Determine the [X, Y] coordinate at the center of the cell enclosing the given text.  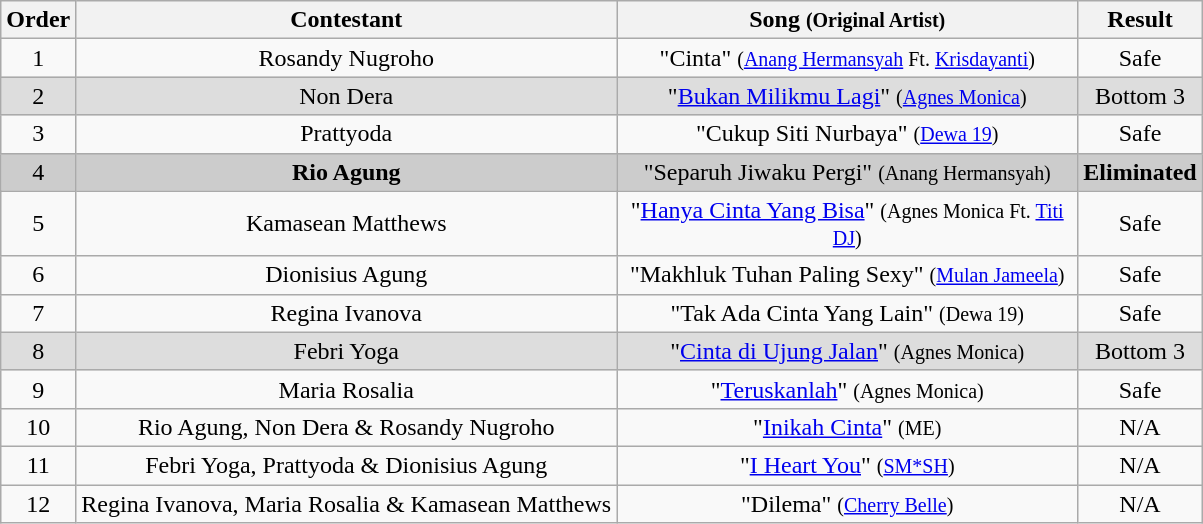
11 [38, 465]
"Cukup Siti Nurbaya" (Dewa 19) [848, 134]
3 [38, 134]
Order [38, 20]
Prattyoda [346, 134]
Kamasean Matthews [346, 224]
"Hanya Cinta Yang Bisa" (Agnes Monica Ft. Titi DJ) [848, 224]
Song (Original Artist) [848, 20]
Contestant [346, 20]
2 [38, 96]
Rio Agung [346, 172]
8 [38, 351]
10 [38, 427]
7 [38, 313]
Non Dera [346, 96]
5 [38, 224]
1 [38, 58]
"Separuh Jiwaku Pergi" (Anang Hermansyah) [848, 172]
Febri Yoga, Prattyoda & Dionisius Agung [346, 465]
Regina Ivanova [346, 313]
"Cinta" (Anang Hermansyah Ft. Krisdayanti) [848, 58]
"Tak Ada Cinta Yang Lain" (Dewa 19) [848, 313]
9 [38, 389]
Rosandy Nugroho [346, 58]
Febri Yoga [346, 351]
Eliminated [1140, 172]
Dionisius Agung [346, 275]
"Inikah Cinta" (ME) [848, 427]
"I Heart You" (SM*SH) [848, 465]
Maria Rosalia [346, 389]
"Teruskanlah" (Agnes Monica) [848, 389]
12 [38, 503]
6 [38, 275]
Regina Ivanova, Maria Rosalia & Kamasean Matthews [346, 503]
"Dilema" (Cherry Belle) [848, 503]
"Bukan Milikmu Lagi" (Agnes Monica) [848, 96]
"Cinta di Ujung Jalan" (Agnes Monica) [848, 351]
Result [1140, 20]
"Makhluk Tuhan Paling Sexy" (Mulan Jameela) [848, 275]
Rio Agung, Non Dera & Rosandy Nugroho [346, 427]
4 [38, 172]
